Return the [X, Y] coordinate for the center point of the cell that contains the specified text.  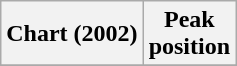
Peakposition [189, 34]
Chart (2002) [72, 34]
